Determine the [x, y] coordinate at the center of the cell enclosing the given text.  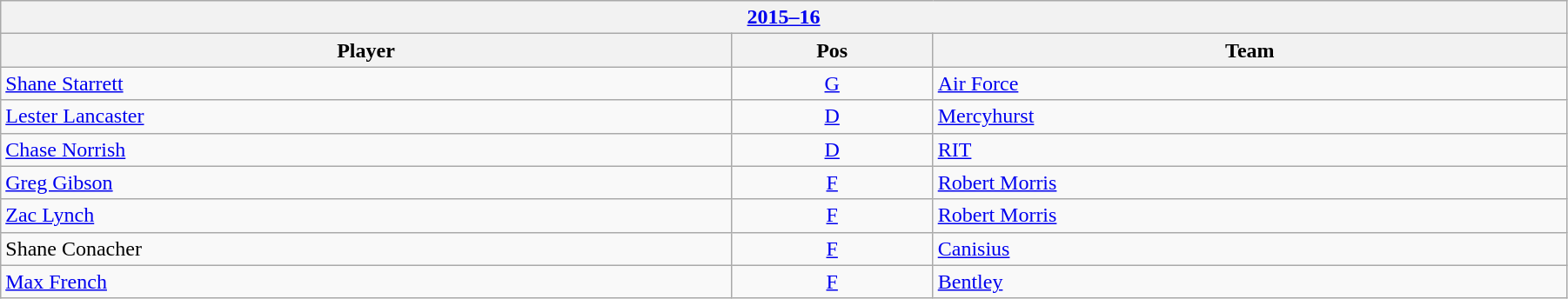
Canisius [1250, 249]
2015–16 [784, 17]
Pos [832, 50]
Air Force [1250, 83]
Shane Conacher [365, 249]
Max French [365, 282]
G [832, 83]
Chase Norrish [365, 149]
Player [365, 50]
Mercyhurst [1250, 116]
Lester Lancaster [365, 116]
Shane Starrett [365, 83]
Bentley [1250, 282]
Zac Lynch [365, 216]
Greg Gibson [365, 183]
Team [1250, 50]
RIT [1250, 149]
